From the cell containing the given text, extract its center point as (x, y) coordinate. 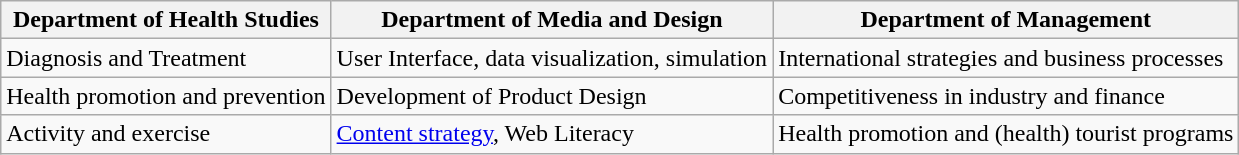
Department of Health Studies (166, 20)
Department of Media and Design (552, 20)
Health promotion and (health) tourist programs (1006, 134)
Department of Management (1006, 20)
Health promotion and prevention (166, 96)
Content strategy, Web Literacy (552, 134)
Development of Product Design (552, 96)
Diagnosis and Treatment (166, 58)
Competitiveness in industry and finance (1006, 96)
User Interface, data visualization, simulation (552, 58)
International strategies and business processes (1006, 58)
Activity and exercise (166, 134)
